Return (X, Y) of the center of cell containing provided text 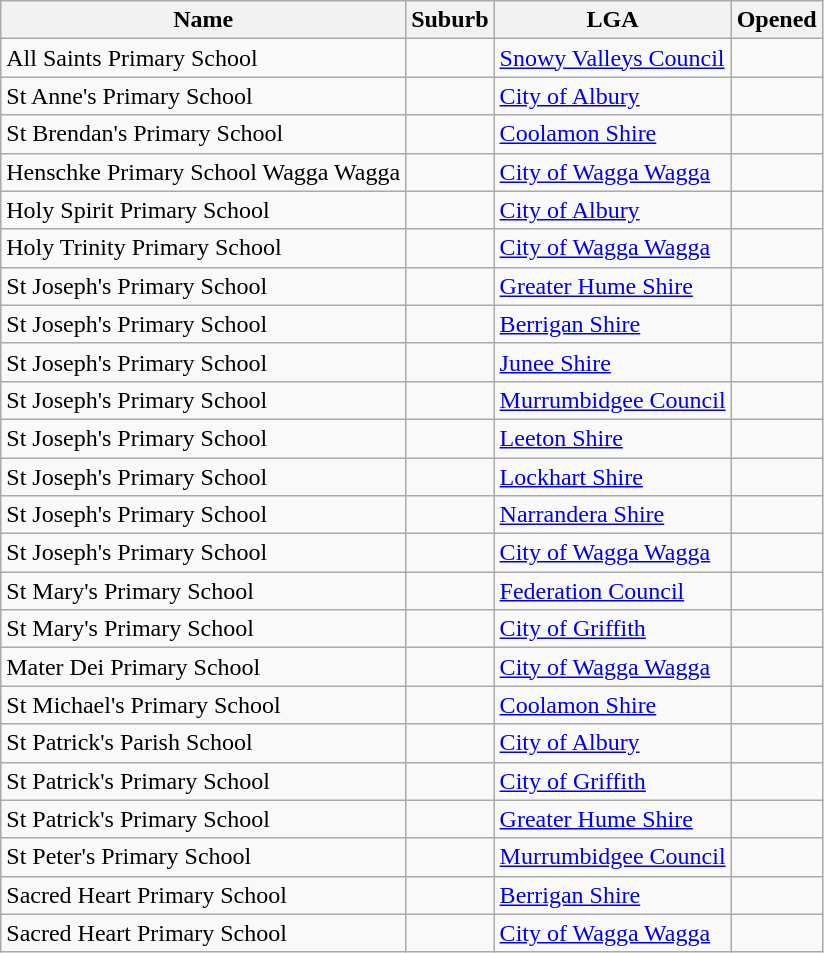
St Michael's Primary School (204, 705)
Holy Trinity Primary School (204, 248)
Narrandera Shire (612, 515)
Lockhart Shire (612, 477)
St Peter's Primary School (204, 857)
Holy Spirit Primary School (204, 210)
Junee Shire (612, 362)
Mater Dei Primary School (204, 667)
St Patrick's Parish School (204, 743)
Federation Council (612, 591)
Henschke Primary School Wagga Wagga (204, 172)
All Saints Primary School (204, 58)
LGA (612, 20)
Opened (776, 20)
Leeton Shire (612, 438)
Name (204, 20)
St Anne's Primary School (204, 96)
St Brendan's Primary School (204, 134)
Snowy Valleys Council (612, 58)
Suburb (450, 20)
